From the cell containing the given text, extract its center point as (X, Y) coordinate. 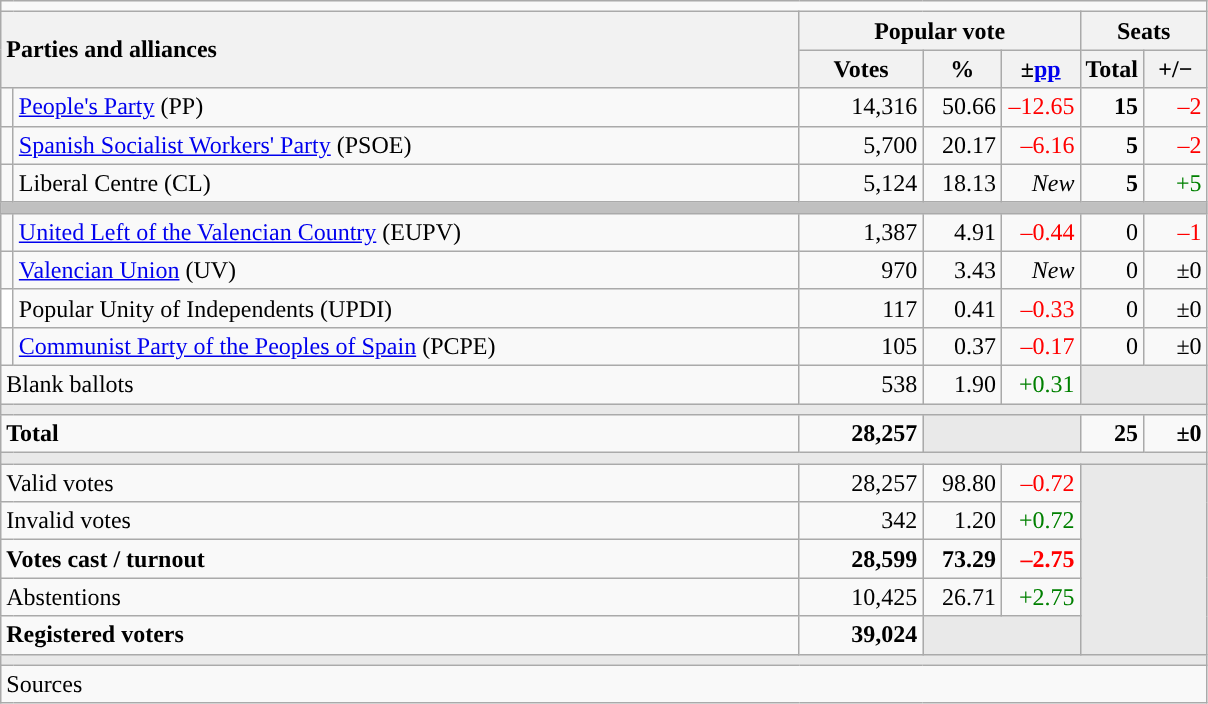
538 (861, 384)
United Left of the Valencian Country (EUPV) (406, 232)
–2.75 (1040, 559)
50.66 (962, 107)
28,599 (861, 559)
–0.44 (1040, 232)
+0.72 (1040, 521)
26.71 (962, 597)
–12.65 (1040, 107)
Communist Party of the Peoples of Spain (PCPE) (406, 346)
10,425 (861, 597)
Abstentions (400, 597)
–0.72 (1040, 483)
+/− (1176, 69)
5,700 (861, 145)
Blank ballots (400, 384)
+5 (1176, 183)
–6.16 (1040, 145)
–0.33 (1040, 308)
Liberal Centre (CL) (406, 183)
117 (861, 308)
3.43 (962, 270)
Registered voters (400, 635)
970 (861, 270)
% (962, 69)
Invalid votes (400, 521)
People's Party (PP) (406, 107)
+0.31 (1040, 384)
4.91 (962, 232)
–1 (1176, 232)
Parties and alliances (400, 50)
–0.17 (1040, 346)
Spanish Socialist Workers' Party (PSOE) (406, 145)
+2.75 (1040, 597)
Popular vote (940, 31)
98.80 (962, 483)
Valencian Union (UV) (406, 270)
25 (1112, 434)
1.90 (962, 384)
Votes (861, 69)
39,024 (861, 635)
Seats (1144, 31)
73.29 (962, 559)
1,387 (861, 232)
105 (861, 346)
1.20 (962, 521)
15 (1112, 107)
5,124 (861, 183)
0.41 (962, 308)
±pp (1040, 69)
Votes cast / turnout (400, 559)
Valid votes (400, 483)
20.17 (962, 145)
0.37 (962, 346)
Sources (604, 684)
342 (861, 521)
Popular Unity of Independents (UPDI) (406, 308)
14,316 (861, 107)
18.13 (962, 183)
